Scan for the cell matching the given text and deliver its [x, y] coordinate at center. 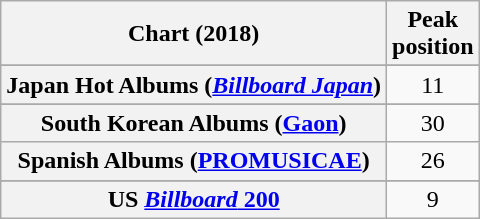
11 [433, 85]
South Korean Albums (Gaon) [194, 123]
Chart (2018) [194, 34]
Japan Hot Albums (Billboard Japan) [194, 85]
US Billboard 200 [194, 199]
Spanish Albums (PROMUSICAE) [194, 161]
9 [433, 199]
26 [433, 161]
30 [433, 123]
Peak position [433, 34]
